Extract the (X, Y) coordinate from the center of the cell holding the provided text.  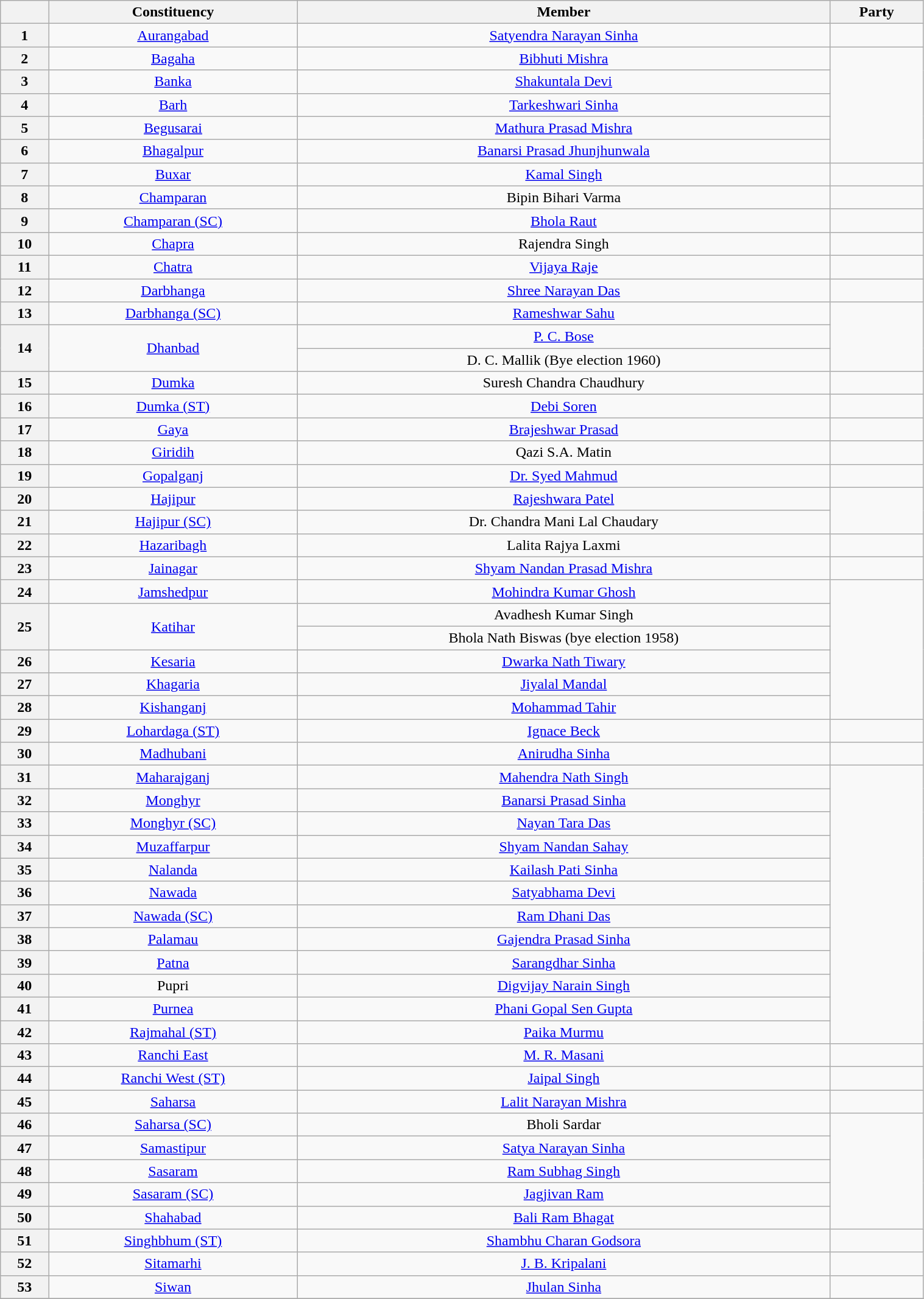
2 (24, 58)
Buxar (173, 174)
1 (24, 35)
50 (24, 1217)
Sasaram (SC) (173, 1194)
24 (24, 591)
Shyam Nandan Sahay (563, 847)
Muzaffarpur (173, 847)
12 (24, 290)
Rajmahal (ST) (173, 1032)
Digvijay Narain Singh (563, 985)
Maharajganj (173, 777)
Bibhuti Mishra (563, 58)
Barh (173, 105)
47 (24, 1148)
Khagaria (173, 685)
Patna (173, 962)
Jhulan Sinha (563, 1287)
39 (24, 962)
36 (24, 893)
9 (24, 220)
Rameshwar Sahu (563, 314)
Jamshedpur (173, 591)
Jainagar (173, 568)
Jagjivan Ram (563, 1194)
Gaya (173, 429)
21 (24, 522)
41 (24, 1009)
Dr. Syed Mahmud (563, 476)
Bipin Bihari Varma (563, 197)
Gajendra Prasad Sinha (563, 939)
Satyabhama Devi (563, 893)
Party (876, 12)
Rajendra Singh (563, 244)
Hajipur (SC) (173, 522)
22 (24, 545)
Nawada (173, 893)
Champaran (SC) (173, 220)
Shakuntala Devi (563, 82)
Purnea (173, 1009)
Mathura Prasad Mishra (563, 128)
6 (24, 151)
17 (24, 429)
Singhbhum (ST) (173, 1241)
Avadhesh Kumar Singh (563, 614)
26 (24, 661)
Samastipur (173, 1148)
46 (24, 1125)
Chapra (173, 244)
Mohindra Kumar Ghosh (563, 591)
Bholi Sardar (563, 1125)
Debi Soren (563, 406)
Phani Gopal Sen Gupta (563, 1009)
Member (563, 12)
Madhubani (173, 754)
Brajeshwar Prasad (563, 429)
Giridih (173, 452)
Mohammad Tahir (563, 708)
M. R. Masani (563, 1055)
Sarangdhar Sinha (563, 962)
Ranchi East (173, 1055)
Nalanda (173, 870)
Begusarai (173, 128)
Palamau (173, 939)
Banarsi Prasad Sinha (563, 800)
Chatra (173, 267)
10 (24, 244)
23 (24, 568)
Dr. Chandra Mani Lal Chaudary (563, 522)
Paika Murmu (563, 1032)
Anirudha Sinha (563, 754)
Ram Dhani Das (563, 916)
37 (24, 916)
43 (24, 1055)
Siwan (173, 1287)
28 (24, 708)
48 (24, 1171)
Sitamarhi (173, 1264)
Kamal Singh (563, 174)
Hazaribagh (173, 545)
Bhola Nath Biswas (bye election 1958) (563, 638)
Qazi S.A. Matin (563, 452)
Lohardaga (ST) (173, 731)
51 (24, 1241)
Nayan Tara Das (563, 823)
D. C. Mallik (Bye election 1960) (563, 360)
Kishanganj (173, 708)
3 (24, 82)
Vijaya Raje (563, 267)
J. B. Kripalani (563, 1264)
Ranchi West (ST) (173, 1079)
27 (24, 685)
Kailash Pati Sinha (563, 870)
Bhola Raut (563, 220)
Suresh Chandra Chaudhury (563, 383)
11 (24, 267)
20 (24, 499)
Nawada (SC) (173, 916)
Darbhanga (173, 290)
Satyendra Narayan Sinha (563, 35)
49 (24, 1194)
Champaran (173, 197)
Dhanbad (173, 348)
30 (24, 754)
Sasaram (173, 1171)
31 (24, 777)
Mahendra Nath Singh (563, 777)
P. C. Bose (563, 337)
Bali Ram Bhagat (563, 1217)
Ram Subhag Singh (563, 1171)
Banarsi Prasad Jhunjhunwala (563, 151)
Pupri (173, 985)
Dwarka Nath Tiwary (563, 661)
15 (24, 383)
33 (24, 823)
45 (24, 1102)
35 (24, 870)
7 (24, 174)
29 (24, 731)
Satya Narayan Sinha (563, 1148)
8 (24, 197)
Shyam Nandan Prasad Mishra (563, 568)
Kesaria (173, 661)
Dumka (173, 383)
Saharsa (SC) (173, 1125)
4 (24, 105)
5 (24, 128)
13 (24, 314)
18 (24, 452)
Bagaha (173, 58)
Monghyr (173, 800)
Shambhu Charan Godsora (563, 1241)
Jiyalal Mandal (563, 685)
Lalit Narayan Mishra (563, 1102)
Monghyr (SC) (173, 823)
Gopalganj (173, 476)
52 (24, 1264)
Saharsa (173, 1102)
Tarkeshwari Sinha (563, 105)
Dumka (ST) (173, 406)
14 (24, 348)
Hajipur (173, 499)
34 (24, 847)
Shahabad (173, 1217)
Lalita Rajya Laxmi (563, 545)
40 (24, 985)
53 (24, 1287)
Shree Narayan Das (563, 290)
Rajeshwara Patel (563, 499)
38 (24, 939)
25 (24, 626)
Aurangabad (173, 35)
Katihar (173, 626)
42 (24, 1032)
Darbhanga (SC) (173, 314)
Constituency (173, 12)
32 (24, 800)
44 (24, 1079)
Jaipal Singh (563, 1079)
16 (24, 406)
Bhagalpur (173, 151)
Ignace Beck (563, 731)
19 (24, 476)
Banka (173, 82)
